Pinpoint the cell where the given text exists, returning its (X, Y) midpoint coordinate. 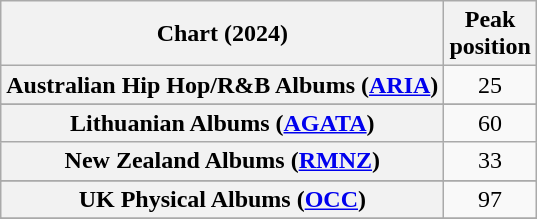
Peakposition (490, 34)
Australian Hip Hop/R&B Albums (ARIA) (222, 85)
Chart (2024) (222, 34)
97 (490, 199)
UK Physical Albums (OCC) (222, 199)
New Zealand Albums (RMNZ) (222, 161)
33 (490, 161)
Lithuanian Albums (AGATA) (222, 123)
25 (490, 85)
60 (490, 123)
